Scan for the cell matching the given text and deliver its [X, Y] coordinate at center. 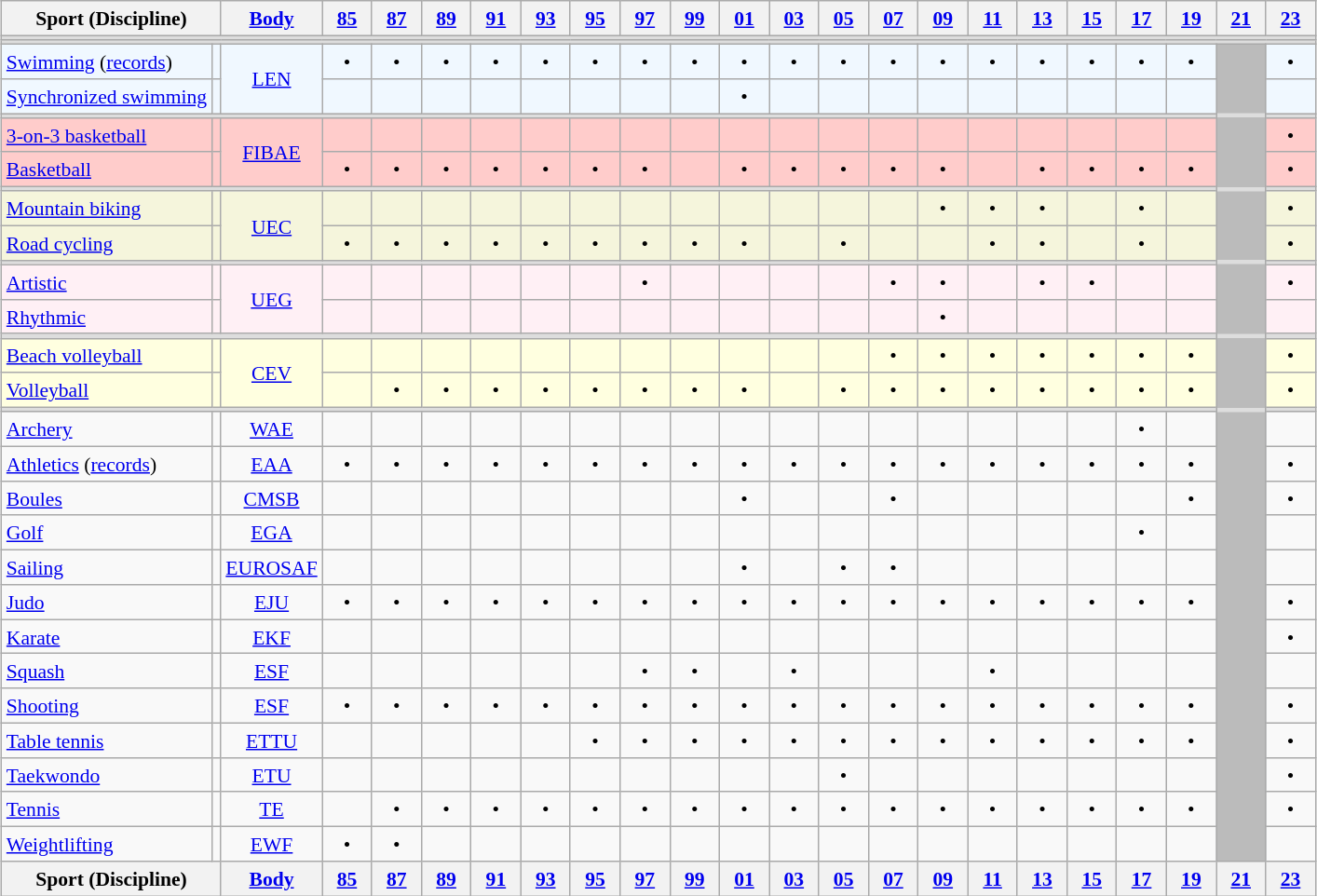
Shooting [106, 706]
Beach volleyball [106, 356]
EGA [271, 533]
Swimming (records) [106, 61]
Sailing [106, 566]
ETU [271, 775]
Synchronized swimming [106, 95]
Weightlifting [106, 844]
Basketball [106, 170]
Volleyball [106, 389]
Archery [106, 428]
ETTU [271, 740]
UEG [271, 299]
EAA [271, 464]
Golf [106, 533]
Road cycling [106, 242]
UEC [271, 225]
Boules [106, 497]
Table tennis [106, 740]
Taekwondo [106, 775]
Karate [106, 637]
FIBAE [271, 152]
CMSB [271, 497]
Athletics (records) [106, 464]
Squash [106, 671]
EJU [271, 602]
TE [271, 808]
EUROSAF [271, 566]
Rhythmic [106, 317]
3-on-3 basketball [106, 134]
WAE [271, 428]
CEV [271, 373]
Mountain biking [106, 209]
EWF [271, 844]
Artistic [106, 281]
EKF [271, 637]
Tennis [106, 808]
Judo [106, 602]
LEN [271, 78]
